Capture the cell that displays the provided text and extract its (x, y) central coordinate. 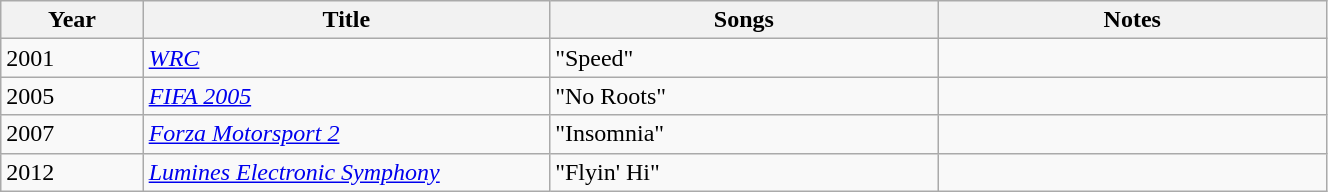
"Speed" (744, 58)
Lumines Electronic Symphony (346, 172)
2007 (72, 134)
2001 (72, 58)
Notes (1132, 20)
"No Roots" (744, 96)
Year (72, 20)
Title (346, 20)
"Flyin' Hi" (744, 172)
2012 (72, 172)
Forza Motorsport 2 (346, 134)
FIFA 2005 (346, 96)
"Insomnia" (744, 134)
2005 (72, 96)
WRC (346, 58)
Songs (744, 20)
